Return the [X, Y] coordinate for the center point of the cell that contains the specified text.  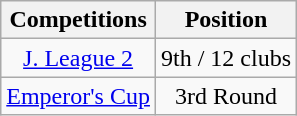
Emperor's Cup [78, 96]
Competitions [78, 20]
Position [226, 20]
3rd Round [226, 96]
9th / 12 clubs [226, 58]
J. League 2 [78, 58]
